Capture the cell that displays the provided text and extract its [x, y] central coordinate. 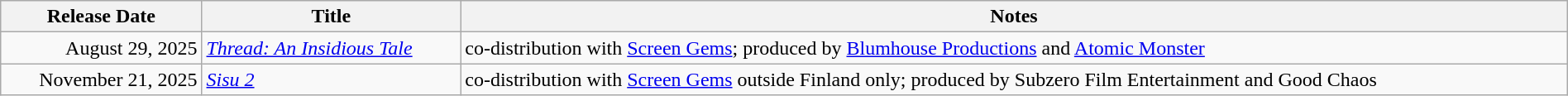
August 29, 2025 [101, 48]
Title [331, 17]
Release Date [101, 17]
co-distribution with Screen Gems; produced by Blumhouse Productions and Atomic Monster [1014, 48]
Sisu 2 [331, 79]
Thread: An Insidious Tale [331, 48]
Notes [1014, 17]
co-distribution with Screen Gems outside Finland only; produced by Subzero Film Entertainment and Good Chaos [1014, 79]
November 21, 2025 [101, 79]
